Search for the cell housing the specified text and yield its (X, Y) center coordinate. 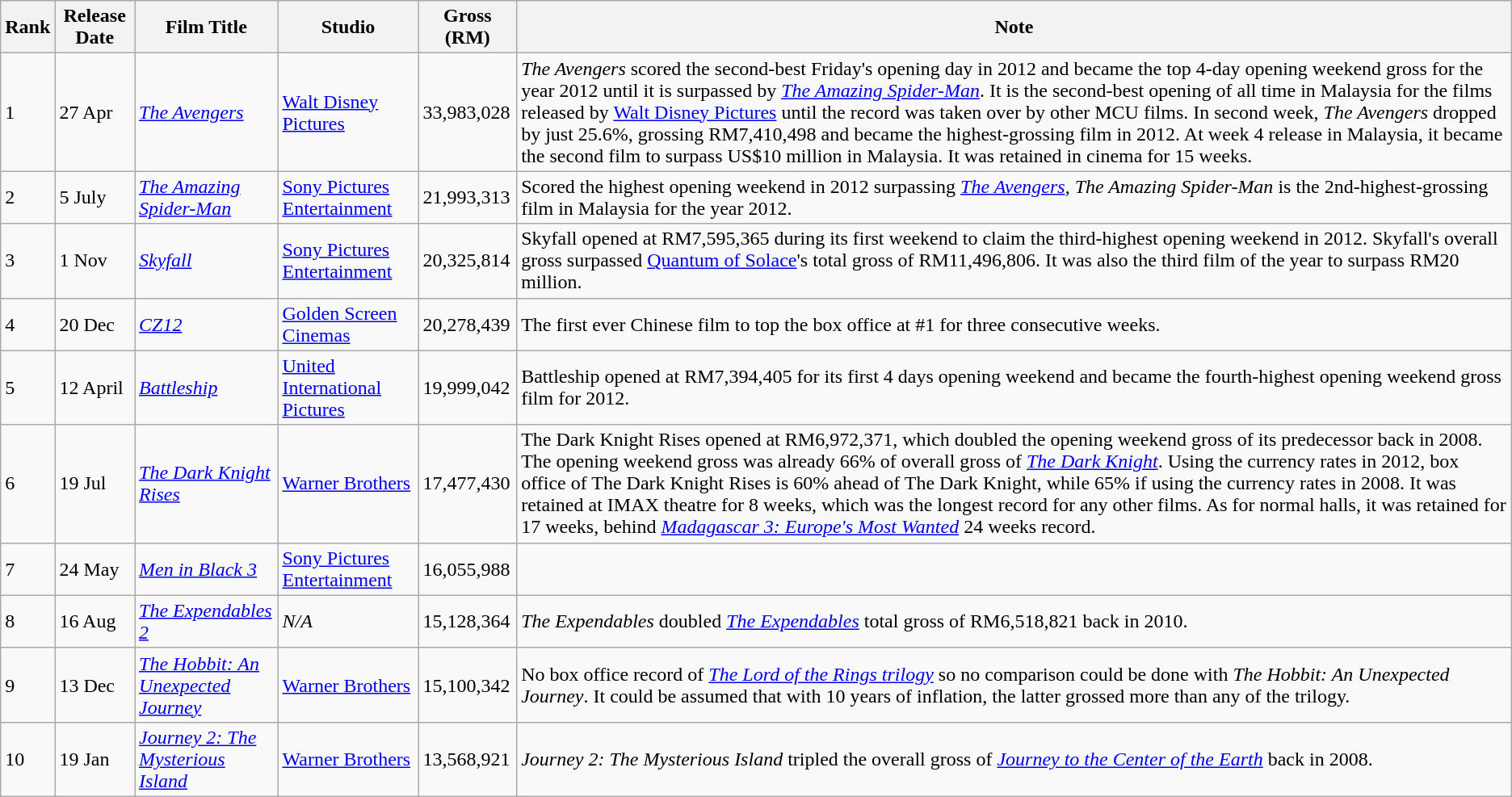
The Avengers (207, 112)
15,100,342 (468, 685)
12 April (95, 388)
The Hobbit: An Unexpected Journey (207, 685)
8 (27, 622)
20,325,814 (468, 261)
20,278,439 (468, 325)
The Expendables 2 (207, 622)
16 Aug (95, 622)
Gross (RM) (468, 27)
Battleship (207, 388)
9 (27, 685)
Journey 2: The Mysterious Island tripled the overall gross of Journey to the Center of the Earth back in 2008. (1014, 759)
Film Title (207, 27)
19 Jan (95, 759)
13 Dec (95, 685)
1 (27, 112)
21,993,313 (468, 197)
Release Date (95, 27)
N/A (348, 622)
Men in Black 3 (207, 568)
19,999,042 (468, 388)
The first ever Chinese film to top the box office at #1 for three consecutive weeks. (1014, 325)
The Dark Knight Rises (207, 484)
1 Nov (95, 261)
Skyfall (207, 261)
Walt Disney Pictures (348, 112)
United International Pictures (348, 388)
20 Dec (95, 325)
13,568,921 (468, 759)
10 (27, 759)
Golden Screen Cinemas (348, 325)
6 (27, 484)
16,055,988 (468, 568)
33,983,028 (468, 112)
24 May (95, 568)
15,128,364 (468, 622)
CZ12 (207, 325)
Journey 2: The Mysterious Island (207, 759)
27 Apr (95, 112)
Studio (348, 27)
5 July (95, 197)
19 Jul (95, 484)
Rank (27, 27)
The Amazing Spider-Man (207, 197)
2 (27, 197)
Battleship opened at RM7,394,405 for its first 4 days opening weekend and became the fourth-highest opening weekend gross film for 2012. (1014, 388)
The Expendables doubled The Expendables total gross of RM6,518,821 back in 2010. (1014, 622)
5 (27, 388)
4 (27, 325)
Note (1014, 27)
3 (27, 261)
17,477,430 (468, 484)
7 (27, 568)
